Return the [x, y] coordinate for the center point of the cell that contains the specified text.  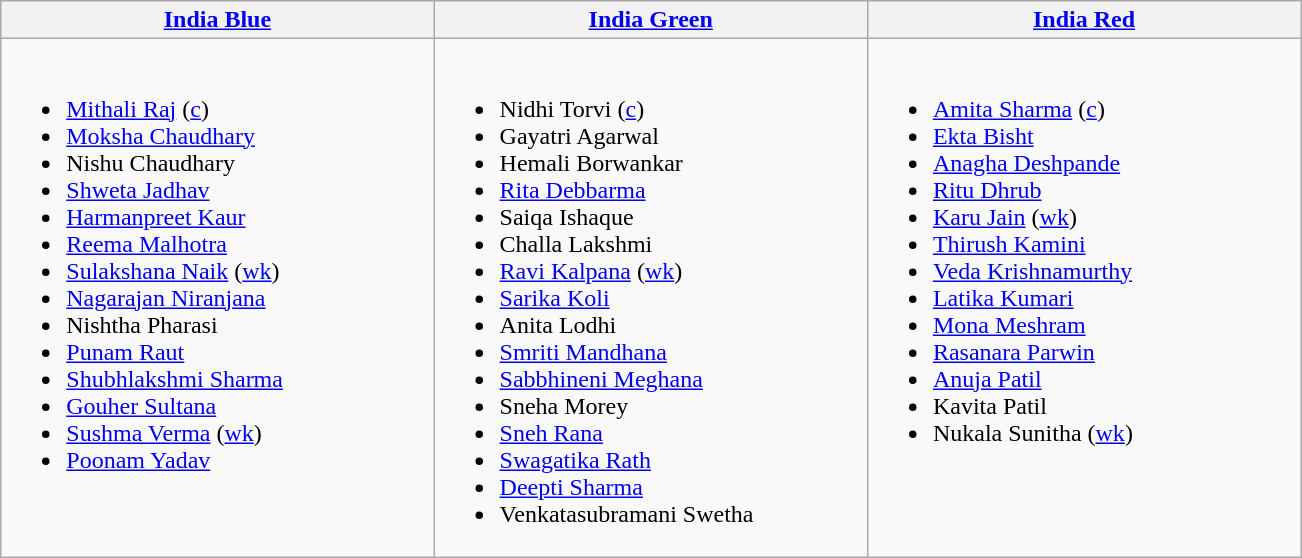
India Green [650, 20]
India Red [1084, 20]
India Blue [218, 20]
